Output the [x, y] coordinate of the center of the cell containing the given text.  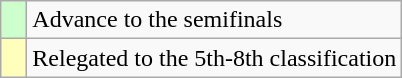
Relegated to the 5th-8th classification [214, 58]
Advance to the semifinals [214, 20]
